From the cell containing the given text, extract its center point as (X, Y) coordinate. 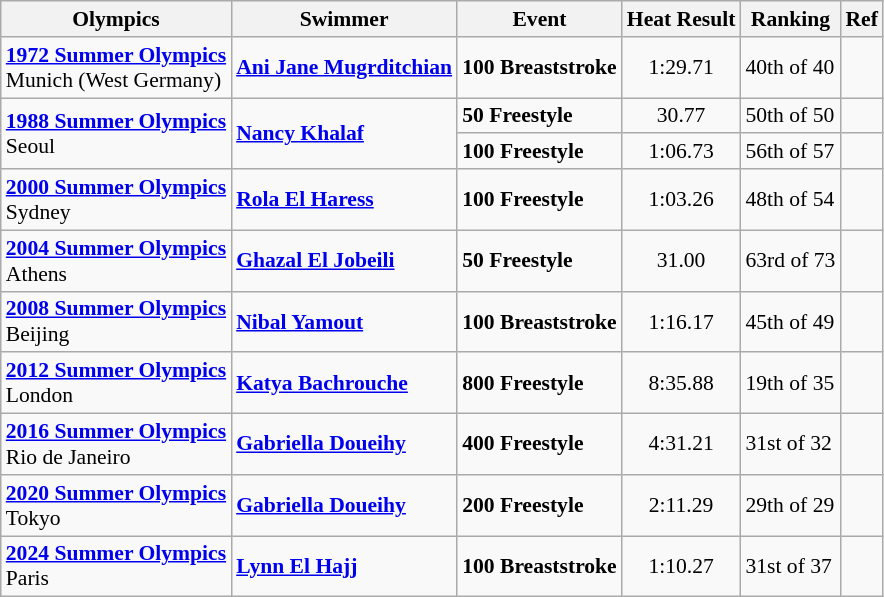
Olympics (116, 19)
1:29.71 (682, 68)
Ani Jane Mugrditchian (344, 68)
1:16.17 (682, 322)
1972 Summer OlympicsMunich (West Germany) (116, 68)
2000 Summer OlympicsSydney (116, 200)
1:06.73 (682, 152)
19th of 35 (790, 384)
Event (540, 19)
63rd of 73 (790, 260)
2024 Summer OlympicsParis (116, 566)
50th of 50 (790, 116)
4:31.21 (682, 444)
Ref (861, 19)
30.77 (682, 116)
Nibal Yamout (344, 322)
1988 Summer OlympicsSeoul (116, 134)
48th of 54 (790, 200)
Katya Bachrouche (344, 384)
2020 Summer OlympicsTokyo (116, 506)
31st of 32 (790, 444)
2016 Summer OlympicsRio de Janeiro (116, 444)
45th of 49 (790, 322)
31.00 (682, 260)
1:03.26 (682, 200)
2012 Summer OlympicsLondon (116, 384)
56th of 57 (790, 152)
2008 Summer OlympicsBeijing (116, 322)
Swimmer (344, 19)
800 Freestyle (540, 384)
8:35.88 (682, 384)
2004 Summer OlympicsAthens (116, 260)
400 Freestyle (540, 444)
2:11.29 (682, 506)
31st of 37 (790, 566)
200 Freestyle (540, 506)
Heat Result (682, 19)
Rola El Haress (344, 200)
Nancy Khalaf (344, 134)
1:10.27 (682, 566)
40th of 40 (790, 68)
Ranking (790, 19)
Ghazal El Jobeili (344, 260)
Lynn El Hajj (344, 566)
29th of 29 (790, 506)
